Pinpoint the cell where the given text exists, returning its (x, y) midpoint coordinate. 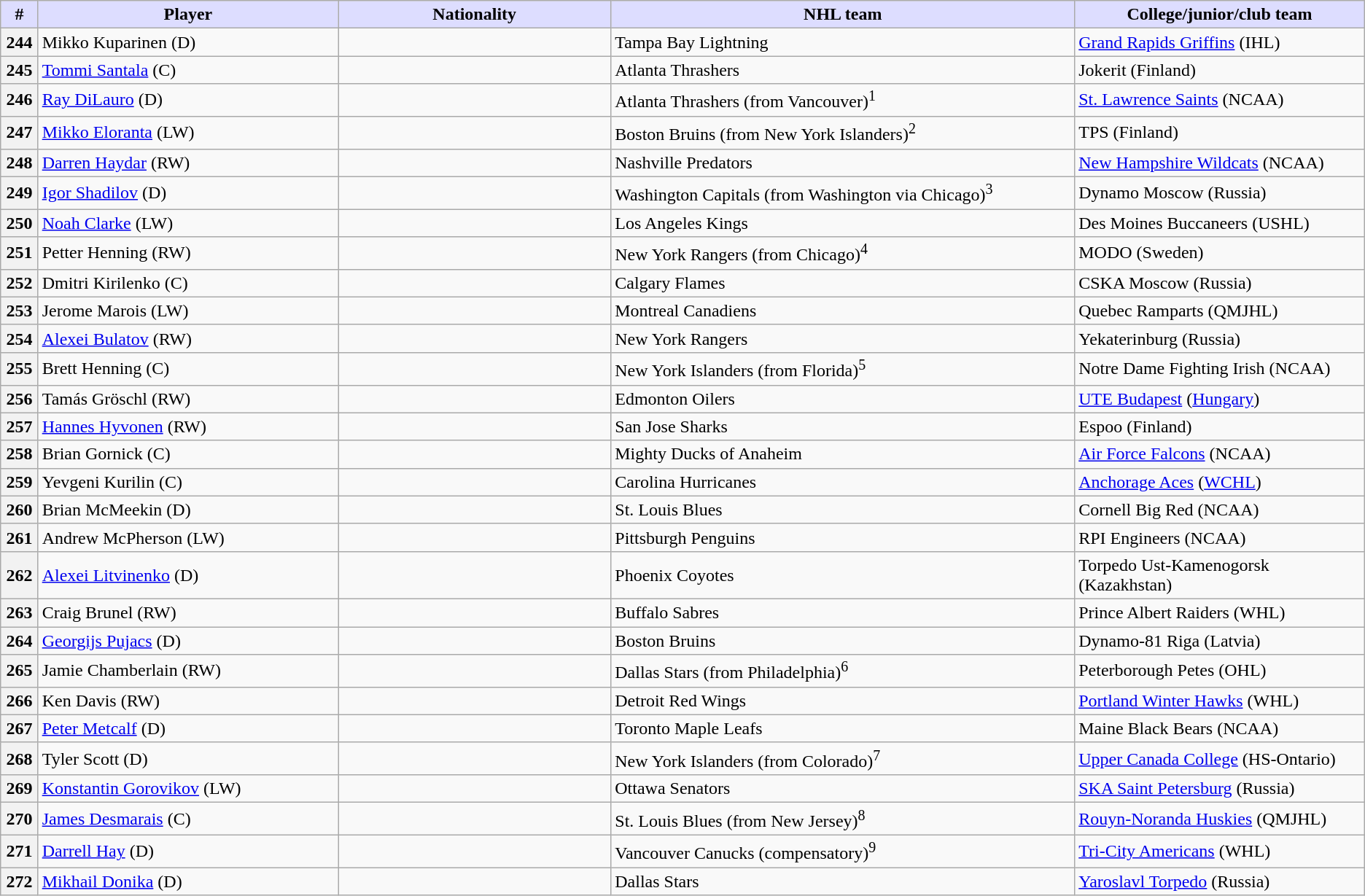
College/junior/club team (1220, 15)
Dynamo-81 Riga (Latvia) (1220, 641)
269 (19, 789)
260 (19, 510)
Mikko Kuparinen (D) (188, 42)
St. Louis Blues (843, 510)
New York Rangers (from Chicago)4 (843, 254)
272 (19, 881)
Grand Rapids Griffins (IHL) (1220, 42)
257 (19, 426)
Craig Brunel (RW) (188, 612)
Air Force Falcons (NCAA) (1220, 454)
Nashville Predators (843, 163)
New York Islanders (from Florida)5 (843, 369)
Torpedo Ust-Kamenogorsk (Kazakhstan) (1220, 574)
Ray DiLauro (D) (188, 101)
Toronto Maple Leafs (843, 728)
Los Angeles Kings (843, 223)
Des Moines Buccaneers (USHL) (1220, 223)
SKA Saint Petersburg (Russia) (1220, 789)
Boston Bruins (from New York Islanders)2 (843, 133)
Cornell Big Red (NCAA) (1220, 510)
Detroit Red Wings (843, 701)
Maine Black Bears (NCAA) (1220, 728)
MODO (Sweden) (1220, 254)
Prince Albert Raiders (WHL) (1220, 612)
Washington Capitals (from Washington via Chicago)3 (843, 192)
Yaroslavl Torpedo (Russia) (1220, 881)
Darrell Hay (D) (188, 852)
266 (19, 701)
Jerome Marois (LW) (188, 311)
253 (19, 311)
Brett Henning (C) (188, 369)
Upper Canada College (HS-Ontario) (1220, 758)
271 (19, 852)
251 (19, 254)
262 (19, 574)
270 (19, 819)
TPS (Finland) (1220, 133)
263 (19, 612)
Tyler Scott (D) (188, 758)
268 (19, 758)
256 (19, 399)
Peter Metcalf (D) (188, 728)
New Hampshire Wildcats (NCAA) (1220, 163)
Rouyn-Noranda Huskies (QMJHL) (1220, 819)
252 (19, 283)
267 (19, 728)
Edmonton Oilers (843, 399)
Quebec Ramparts (QMJHL) (1220, 311)
258 (19, 454)
245 (19, 70)
246 (19, 101)
Brian Gornick (C) (188, 454)
Espoo (Finland) (1220, 426)
255 (19, 369)
Vancouver Canucks (compensatory)9 (843, 852)
New York Rangers (843, 338)
261 (19, 537)
Calgary Flames (843, 283)
Konstantin Gorovikov (LW) (188, 789)
Dallas Stars (from Philadelphia)6 (843, 671)
Mighty Ducks of Anaheim (843, 454)
Boston Bruins (843, 641)
Tri-City Americans (WHL) (1220, 852)
Dallas Stars (843, 881)
San Jose Sharks (843, 426)
Atlanta Thrashers (843, 70)
Montreal Canadiens (843, 311)
248 (19, 163)
264 (19, 641)
Darren Haydar (RW) (188, 163)
Portland Winter Hawks (WHL) (1220, 701)
Ken Davis (RW) (188, 701)
Pittsburgh Penguins (843, 537)
Yekaterinburg (Russia) (1220, 338)
Peterborough Petes (OHL) (1220, 671)
254 (19, 338)
Phoenix Coyotes (843, 574)
Noah Clarke (LW) (188, 223)
Mikhail Donika (D) (188, 881)
Tommi Santala (C) (188, 70)
Brian McMeekin (D) (188, 510)
Dmitri Kirilenko (C) (188, 283)
Carolina Hurricanes (843, 482)
249 (19, 192)
265 (19, 671)
Ottawa Senators (843, 789)
St. Louis Blues (from New Jersey)8 (843, 819)
CSKA Moscow (Russia) (1220, 283)
Jamie Chamberlain (RW) (188, 671)
RPI Engineers (NCAA) (1220, 537)
Jokerit (Finland) (1220, 70)
Player (188, 15)
Yevgeni Kurilin (C) (188, 482)
New York Islanders (from Colorado)7 (843, 758)
Andrew McPherson (LW) (188, 537)
James Desmarais (C) (188, 819)
NHL team (843, 15)
Alexei Bulatov (RW) (188, 338)
250 (19, 223)
UTE Budapest (Hungary) (1220, 399)
Anchorage Aces (WCHL) (1220, 482)
Atlanta Thrashers (from Vancouver)1 (843, 101)
Notre Dame Fighting Irish (NCAA) (1220, 369)
Tamás Gröschl (RW) (188, 399)
# (19, 15)
Petter Henning (RW) (188, 254)
Buffalo Sabres (843, 612)
Mikko Eloranta (LW) (188, 133)
Dynamo Moscow (Russia) (1220, 192)
244 (19, 42)
Tampa Bay Lightning (843, 42)
Hannes Hyvonen (RW) (188, 426)
Georgijs Pujacs (D) (188, 641)
St. Lawrence Saints (NCAA) (1220, 101)
Alexei Litvinenko (D) (188, 574)
Igor Shadilov (D) (188, 192)
259 (19, 482)
Nationality (475, 15)
247 (19, 133)
